From the cell containing the given text, extract its center point as (x, y) coordinate. 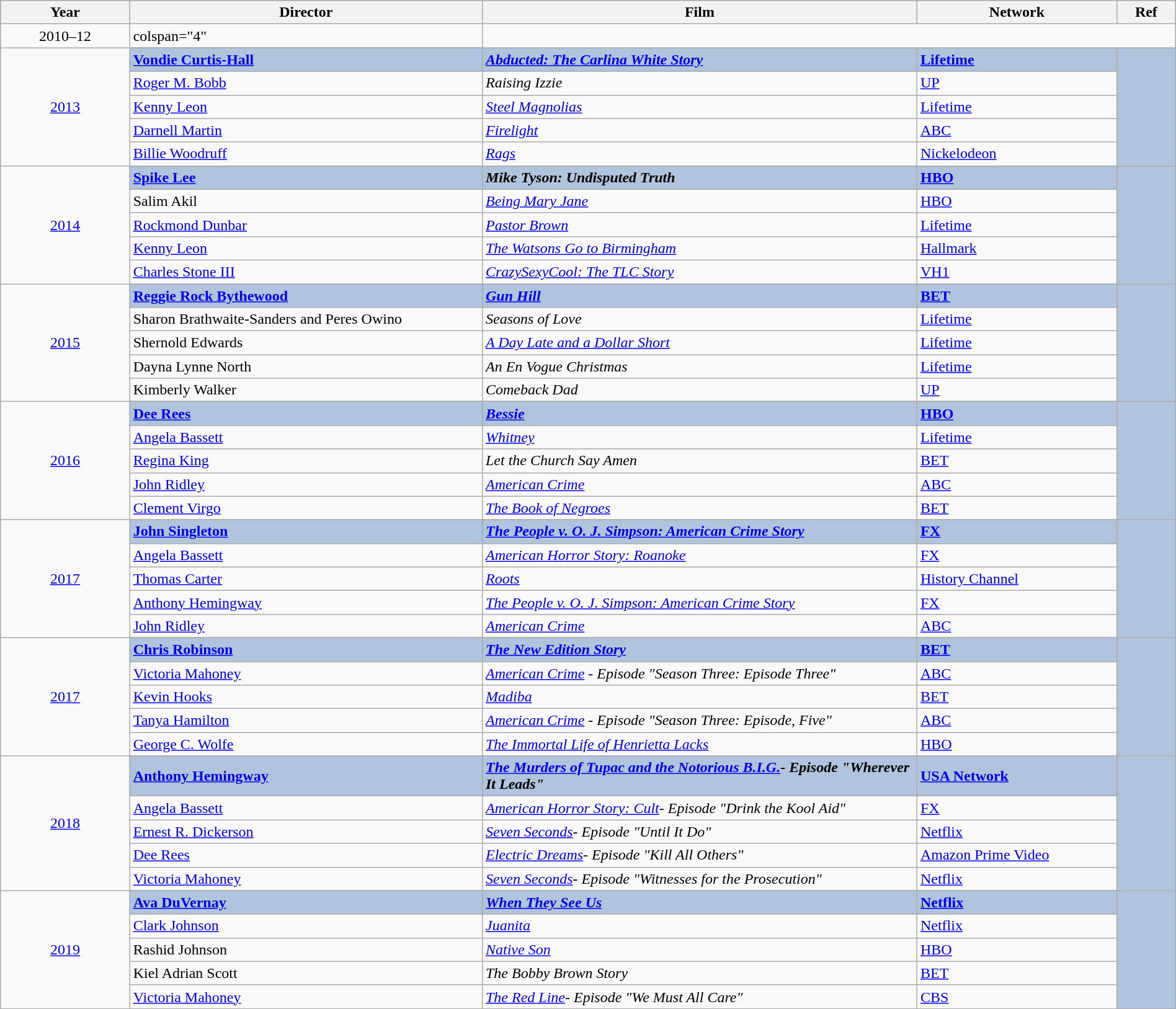
Roots (700, 579)
History Channel (1017, 579)
Dayna Lynne North (306, 367)
The Watsons Go to Birmingham (700, 248)
Raising Izzie (700, 83)
Electric Dreams- Episode "Kill All Others" (700, 855)
Shernold Edwards (306, 343)
Sharon Brathwaite-Sanders and Peres Owino (306, 319)
Comeback Dad (700, 390)
The Red Line- Episode "We Must All Care" (700, 997)
American Horror Story: Roanoke (700, 555)
Steel Magnolias (700, 107)
Kimberly Walker (306, 390)
Ava DuVernay (306, 902)
Network (1017, 12)
Darnell Martin (306, 130)
2014 (65, 224)
American Crime - Episode "Season Three: Episode, Five" (700, 721)
The Book of Negroes (700, 508)
Mike Tyson: Undisputed Truth (700, 177)
An En Vogue Christmas (700, 367)
Seven Seconds- Episode "Until It Do" (700, 832)
Kevin Hooks (306, 697)
Clement Virgo (306, 508)
Tanya Hamilton (306, 721)
colspan="4" (306, 36)
Thomas Carter (306, 579)
Native Son (700, 949)
2013 (65, 107)
Being Mary Jane (700, 201)
Nickelodeon (1017, 154)
The New Edition Story (700, 649)
Vondie Curtis-Hall (306, 60)
Ernest R. Dickerson (306, 832)
Amazon Prime Video (1017, 855)
Charles Stone III (306, 272)
Seasons of Love (700, 319)
Director (306, 12)
The Murders of Tupac and the Notorious B.I.G.- Episode "Wherever It Leads" (700, 776)
2018 (65, 824)
Kiel Adrian Scott (306, 973)
Juanita (700, 926)
Bessie (700, 414)
Rags (700, 154)
2019 (65, 949)
USA Network (1017, 776)
Gun Hill (700, 296)
Roger M. Bobb (306, 83)
When They See Us (700, 902)
Pastor Brown (700, 224)
Billie Woodruff (306, 154)
John Singleton (306, 531)
Chris Robinson (306, 649)
Madiba (700, 697)
2010–12 (65, 36)
Hallmark (1017, 248)
Let the Church Say Amen (700, 461)
American Crime - Episode "Season Three: Episode Three" (700, 673)
The Bobby Brown Story (700, 973)
Spike Lee (306, 177)
Ref (1146, 12)
Firelight (700, 130)
CBS (1017, 997)
VH1 (1017, 272)
American Horror Story: Cult- Episode "Drink the Kool Aid" (700, 808)
Rockmond Dunbar (306, 224)
2016 (65, 461)
Whitney (700, 437)
George C. Wolfe (306, 744)
Clark Johnson (306, 926)
Abducted: The Carlina White Story (700, 60)
Salim Akil (306, 201)
CrazySexyCool: The TLC Story (700, 272)
Year (65, 12)
2015 (65, 343)
A Day Late and a Dollar Short (700, 343)
Film (700, 12)
Seven Seconds- Episode "Witnesses for the Prosecution" (700, 879)
Rashid Johnson (306, 949)
Reggie Rock Bythewood (306, 296)
The Immortal Life of Henrietta Lacks (700, 744)
Regina King (306, 461)
